Return the (x, y) coordinate for the center point of the cell that contains the specified text.  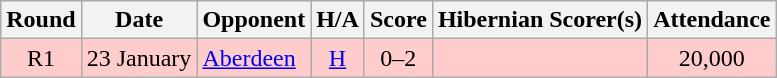
R1 (41, 58)
23 January (139, 58)
H/A (338, 20)
Score (398, 20)
Round (41, 20)
20,000 (712, 58)
Hibernian Scorer(s) (540, 20)
H (338, 58)
Aberdeen (254, 58)
Date (139, 20)
Opponent (254, 20)
Attendance (712, 20)
0–2 (398, 58)
